Provide the [x, y] coordinate of the cell's center where the given text is located.  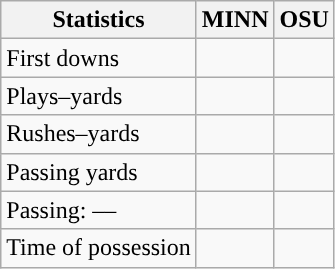
Passing: –– [99, 210]
Rushes–yards [99, 134]
Statistics [99, 20]
MINN [235, 20]
Passing yards [99, 172]
Time of possession [99, 248]
First downs [99, 58]
Plays–yards [99, 96]
OSU [304, 20]
